Scan for the cell matching the given text and deliver its (x, y) coordinate at center. 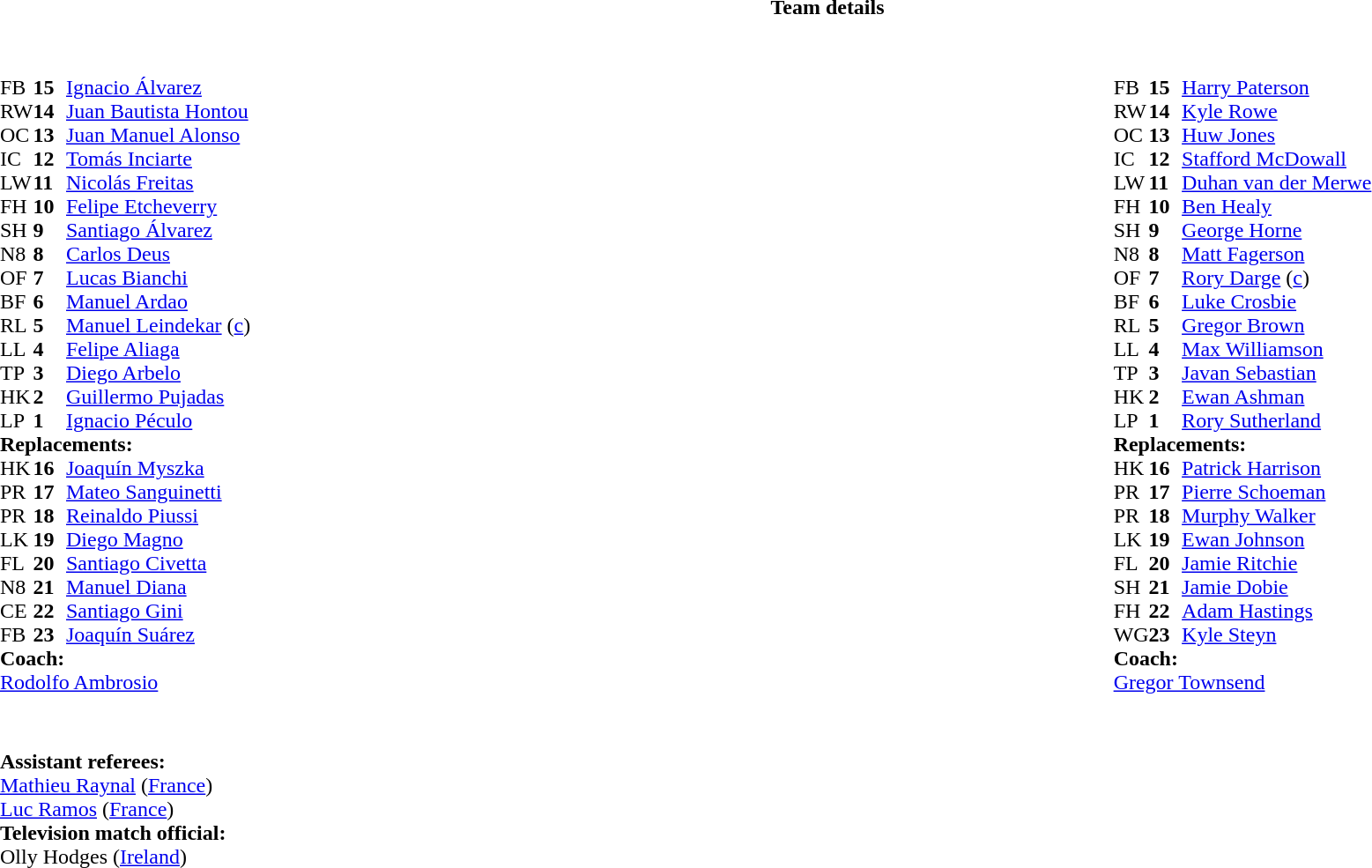
Santiago Gini (159, 612)
Diego Arbelo (159, 374)
Mateo Sanguinetti (159, 492)
Javan Sebastian (1276, 374)
Luke Crosbie (1276, 301)
Felipe Aliaga (159, 349)
Harry Paterson (1276, 88)
Carlos Deus (159, 254)
Rory Sutherland (1276, 421)
CE (17, 612)
Kyle Rowe (1276, 111)
Patrick Harrison (1276, 469)
Felipe Etcheverry (159, 206)
Huw Jones (1276, 136)
Gregor Brown (1276, 326)
Diego Magno (159, 539)
Juan Manuel Alonso (159, 136)
Murphy Walker (1276, 516)
Adam Hastings (1276, 612)
Manuel Leindekar (c) (159, 326)
George Horne (1276, 231)
Rodolfo Ambrosio (125, 682)
Joaquín Myszka (159, 469)
Manuel Ardao (159, 301)
Santiago Álvarez (159, 231)
WG (1131, 634)
Ignacio Álvarez (159, 88)
Gregor Townsend (1242, 682)
Ben Healy (1276, 206)
Pierre Schoeman (1276, 492)
Jamie Ritchie (1276, 564)
Rory Darge (c) (1276, 278)
Guillermo Pujadas (159, 397)
Manuel Diana (159, 587)
Ewan Ashman (1276, 397)
Nicolás Freitas (159, 183)
Juan Bautista Hontou (159, 111)
Ewan Johnson (1276, 539)
Max Williamson (1276, 349)
Santiago Civetta (159, 564)
Joaquín Suárez (159, 634)
Lucas Bianchi (159, 278)
Tomás Inciarte (159, 159)
Duhan van der Merwe (1276, 183)
Ignacio Péculo (159, 421)
Stafford McDowall (1276, 159)
Jamie Dobie (1276, 587)
Matt Fagerson (1276, 254)
Kyle Steyn (1276, 634)
Reinaldo Piussi (159, 516)
